Output the (x, y) coordinate of the center of the cell containing the given text.  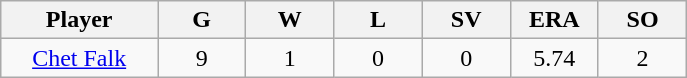
Player (80, 20)
G (202, 20)
2 (642, 58)
5.74 (554, 58)
Chet Falk (80, 58)
L (378, 20)
SO (642, 20)
ERA (554, 20)
9 (202, 58)
W (290, 20)
1 (290, 58)
SV (466, 20)
